For the text-containing cell, return its midpoint in (X, Y) coordinate format. 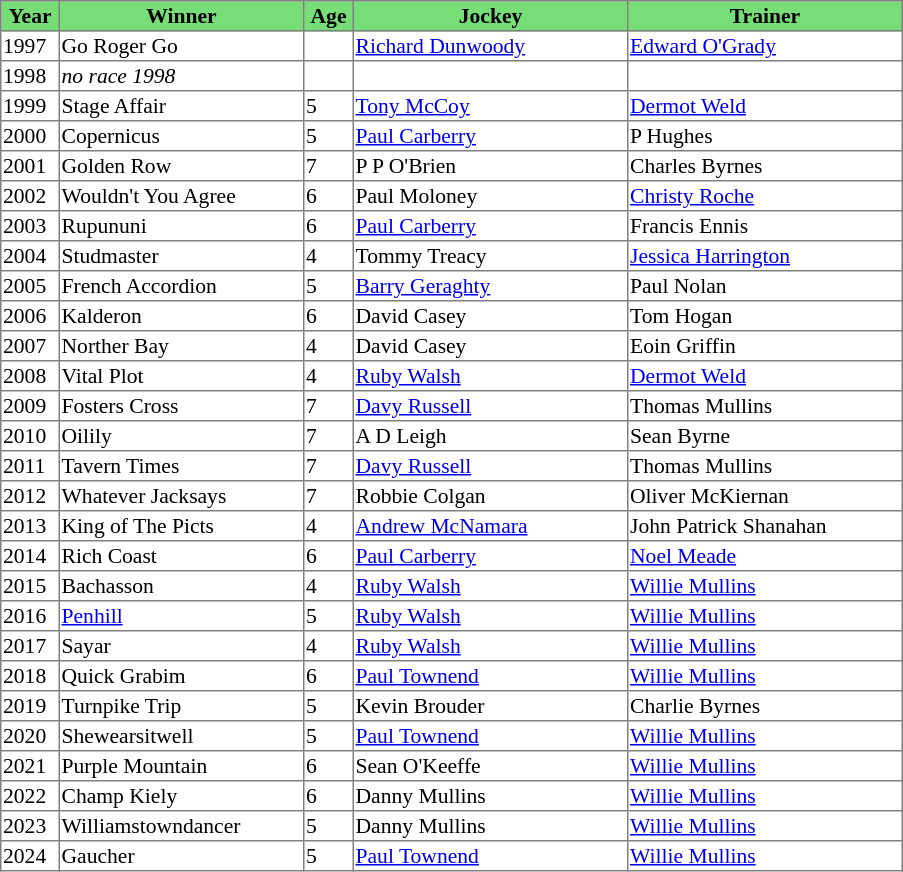
Edward O'Grady (765, 46)
2000 (30, 136)
P P O'Brien (490, 166)
2008 (30, 376)
Wouldn't You Agree (181, 196)
Tavern Times (181, 466)
Winner (181, 16)
Studmaster (181, 256)
Robbie Colgan (490, 496)
2016 (30, 616)
Fosters Cross (181, 406)
Charlie Byrnes (765, 706)
Shewearsitwell (181, 736)
Golden Row (181, 166)
Norther Bay (181, 346)
Oliver McKiernan (765, 496)
Vital Plot (181, 376)
Paul Nolan (765, 286)
Champ Kiely (181, 796)
Sean O'Keeffe (490, 766)
Charles Byrnes (765, 166)
John Patrick Shanahan (765, 526)
2003 (30, 226)
2006 (30, 316)
Oilily (181, 436)
Jessica Harrington (765, 256)
2013 (30, 526)
2023 (30, 826)
Jockey (490, 16)
2014 (30, 556)
2001 (30, 166)
Christy Roche (765, 196)
Sayar (181, 646)
2012 (30, 496)
Go Roger Go (181, 46)
P Hughes (765, 136)
Kevin Brouder (490, 706)
Rupununi (181, 226)
French Accordion (181, 286)
Kalderon (181, 316)
2024 (30, 856)
Turnpike Trip (181, 706)
Noel Meade (765, 556)
Penhill (181, 616)
Andrew McNamara (490, 526)
2002 (30, 196)
Tony McCoy (490, 106)
2020 (30, 736)
1999 (30, 106)
Tommy Treacy (490, 256)
2007 (30, 346)
Paul Moloney (490, 196)
2018 (30, 676)
2004 (30, 256)
Williamstowndancer (181, 826)
Age (329, 16)
no race 1998 (181, 76)
2019 (30, 706)
Barry Geraghty (490, 286)
2005 (30, 286)
King of The Picts (181, 526)
Stage Affair (181, 106)
Bachasson (181, 586)
1998 (30, 76)
Year (30, 16)
1997 (30, 46)
A D Leigh (490, 436)
Trainer (765, 16)
Quick Grabim (181, 676)
Whatever Jacksays (181, 496)
Eoin Griffin (765, 346)
Copernicus (181, 136)
2010 (30, 436)
Purple Mountain (181, 766)
Rich Coast (181, 556)
2009 (30, 406)
Richard Dunwoody (490, 46)
Gaucher (181, 856)
2011 (30, 466)
2017 (30, 646)
2021 (30, 766)
2015 (30, 586)
Sean Byrne (765, 436)
Tom Hogan (765, 316)
2022 (30, 796)
Francis Ennis (765, 226)
